Pinpoint the cell where the given text exists, returning its (X, Y) midpoint coordinate. 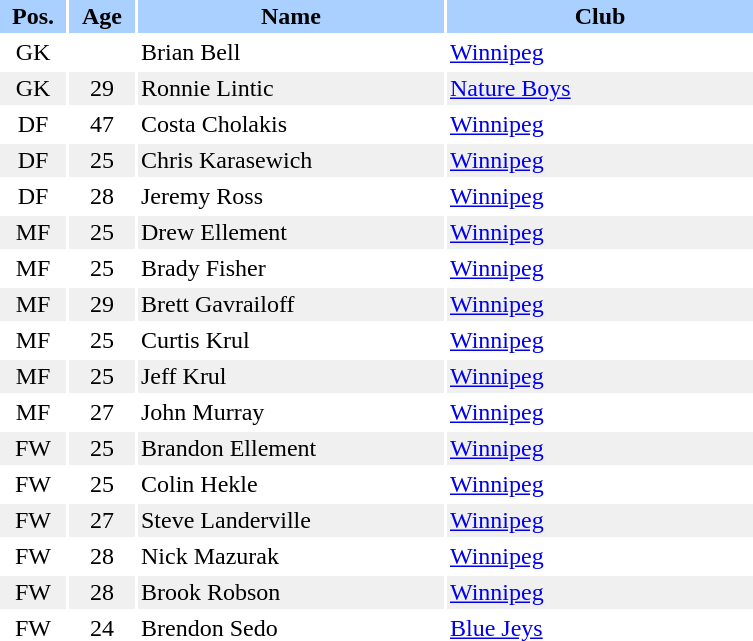
Pos. (33, 16)
Brian Bell (291, 52)
Drew Ellement (291, 232)
Steve Landerville (291, 520)
Nick Mazurak (291, 556)
John Murray (291, 412)
Nature Boys (600, 88)
Name (291, 16)
Brady Fisher (291, 268)
Curtis Krul (291, 340)
Costa Cholakis (291, 124)
Club (600, 16)
Ronnie Lintic (291, 88)
Brandon Ellement (291, 448)
47 (102, 124)
Brook Robson (291, 592)
Chris Karasewich (291, 160)
Colin Hekle (291, 484)
Jeremy Ross (291, 196)
Jeff Krul (291, 376)
Age (102, 16)
Brett Gavrailoff (291, 304)
